Provide the (X, Y) coordinate of the cell's center where the given text is located.  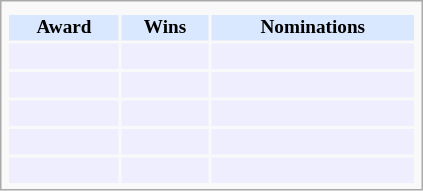
Wins (165, 27)
Award (64, 27)
Nominations (313, 27)
